Locate the cell with the specified text and output its (x, y) center coordinate. 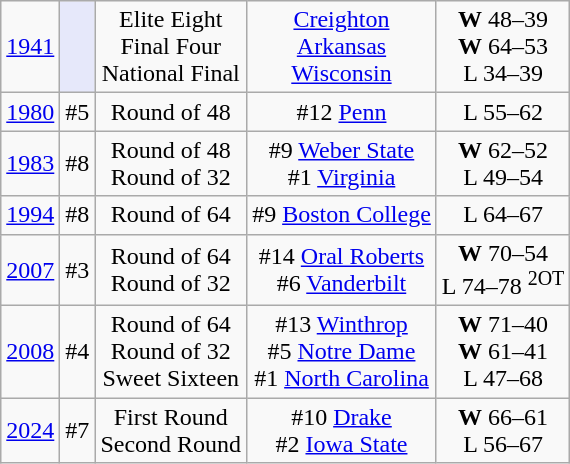
#14 Oral Roberts#6 Vanderbilt (342, 270)
#10 Drake#2 Iowa State (342, 430)
W 62–52L 49–54 (503, 164)
Elite EightFinal FourNational Final (171, 47)
2008 (30, 352)
#12 Penn (342, 112)
1980 (30, 112)
1941 (30, 47)
W 71–40W 61–41L 47–68 (503, 352)
Round of 64 (171, 215)
W 70–54L 74–78 2OT (503, 270)
#7 (78, 430)
1983 (30, 164)
CreightonArkansasWisconsin (342, 47)
Round of 48Round of 32 (171, 164)
#9 Boston College (342, 215)
W 66–61L 56–67 (503, 430)
Round of 48 (171, 112)
1994 (30, 215)
Round of 64Round of 32Sweet Sixteen (171, 352)
#4 (78, 352)
L 55–62 (503, 112)
#3 (78, 270)
2007 (30, 270)
L 64–67 (503, 215)
2024 (30, 430)
Round of 64Round of 32 (171, 270)
W 48–39W 64–53L 34–39 (503, 47)
#13 Winthrop#5 Notre Dame #1 North Carolina (342, 352)
First RoundSecond Round (171, 430)
#9 Weber State#1 Virginia (342, 164)
#5 (78, 112)
